Find where the given text appears and provide that cell's center as [x, y] coordinate. 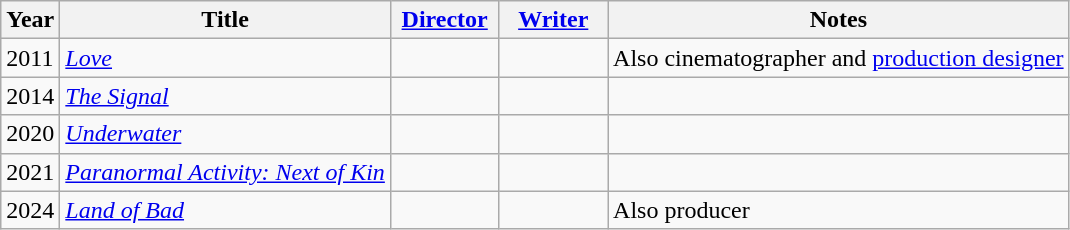
Director [444, 20]
The Signal [226, 96]
2011 [30, 58]
Underwater [226, 134]
Land of Bad [226, 210]
Paranormal Activity: Next of Kin [226, 172]
Also producer [839, 210]
Writer [554, 20]
2021 [30, 172]
Year [30, 20]
Title [226, 20]
2020 [30, 134]
Also cinematographer and production designer [839, 58]
Love [226, 58]
Notes [839, 20]
2024 [30, 210]
2014 [30, 96]
